Output the [x, y] coordinate of the center of the cell containing the given text.  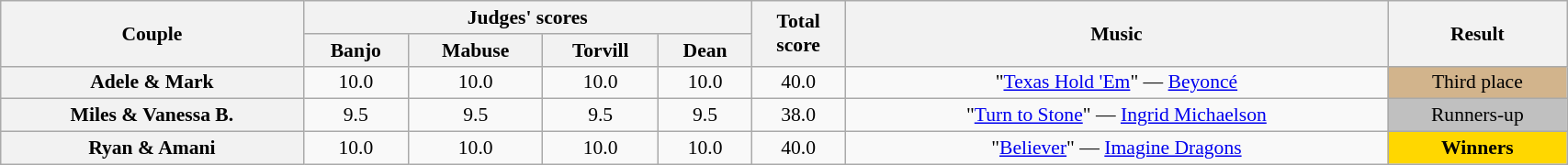
"Turn to Stone" — Ingrid Michaelson [1117, 115]
Adele & Mark [152, 82]
Totalscore [799, 33]
Music [1117, 33]
Miles & Vanessa B. [152, 115]
Banjo [356, 50]
Judges' scores [527, 17]
38.0 [799, 115]
Result [1477, 33]
"Believer" — Imagine Dragons [1117, 148]
Dean [705, 50]
Winners [1477, 148]
Runners-up [1477, 115]
Ryan & Amani [152, 148]
Third place [1477, 82]
Torvill [601, 50]
Couple [152, 33]
Mabuse [476, 50]
"Texas Hold 'Em" — Beyoncé [1117, 82]
